For the text-containing cell, return its midpoint in (x, y) coordinate format. 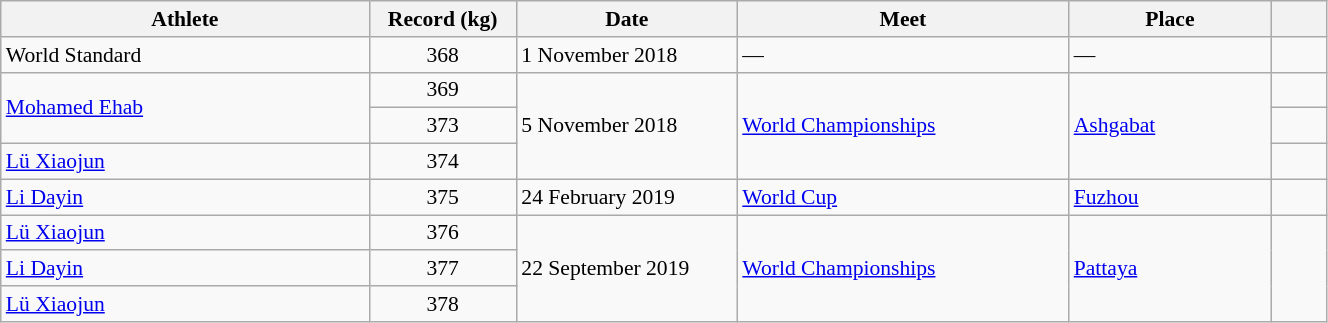
1 November 2018 (626, 55)
375 (442, 197)
World Standard (185, 55)
Mohamed Ehab (185, 108)
22 September 2019 (626, 268)
Record (kg) (442, 19)
Athlete (185, 19)
368 (442, 55)
24 February 2019 (626, 197)
369 (442, 90)
378 (442, 304)
Pattaya (1170, 268)
373 (442, 126)
Ashgabat (1170, 126)
376 (442, 233)
World Cup (902, 197)
377 (442, 269)
374 (442, 162)
Date (626, 19)
Place (1170, 19)
Fuzhou (1170, 197)
5 November 2018 (626, 126)
Meet (902, 19)
